Pinpoint the cell where the given text exists, returning its [x, y] midpoint coordinate. 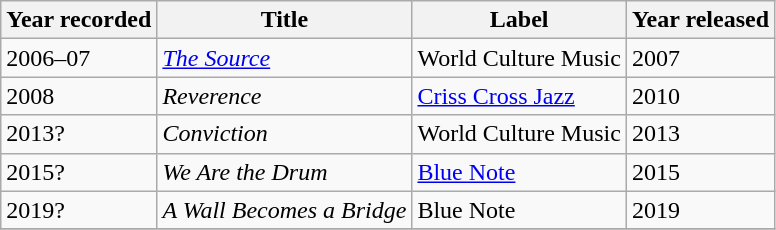
2008 [79, 96]
2013? [79, 134]
Label [519, 20]
2013 [700, 134]
Conviction [284, 134]
2015? [79, 172]
2019 [700, 210]
A Wall Becomes a Bridge [284, 210]
Criss Cross Jazz [519, 96]
2010 [700, 96]
The Source [284, 58]
2006–07 [79, 58]
2019? [79, 210]
We Are the Drum [284, 172]
Year released [700, 20]
Year recorded [79, 20]
2015 [700, 172]
Reverence [284, 96]
2007 [700, 58]
Title [284, 20]
